Identify which cell holds the provided text, then report its [X, Y] central coordinate. 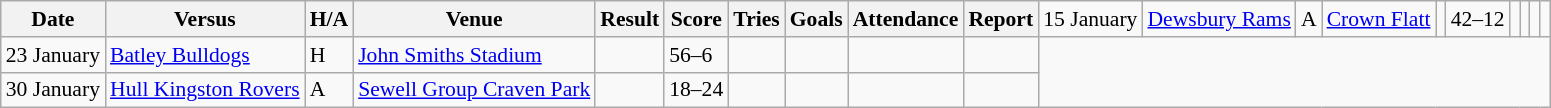
Dewsbury Rams [1218, 19]
Venue [474, 19]
H/A [330, 19]
Score [696, 19]
Result [630, 19]
Sewell Group Craven Park [474, 90]
John Smiths Stadium [474, 55]
Batley Bulldogs [205, 55]
Crown Flatt [1379, 19]
Goals [816, 19]
Versus [205, 19]
23 January [53, 55]
H [330, 55]
Attendance [906, 19]
15 January [1090, 19]
18–24 [696, 90]
42–12 [1478, 19]
Report [1000, 19]
Hull Kingston Rovers [205, 90]
30 January [53, 90]
56–6 [696, 55]
Date [53, 19]
Tries [756, 19]
